From the cell containing the given text, extract its center point as [X, Y] coordinate. 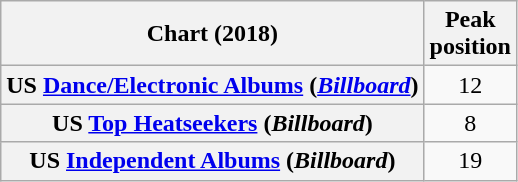
8 [470, 123]
US Dance/Electronic Albums (Billboard) [212, 85]
US Top Heatseekers (Billboard) [212, 123]
12 [470, 85]
Chart (2018) [212, 34]
19 [470, 161]
US Independent Albums (Billboard) [212, 161]
Peakposition [470, 34]
